Provide the [x, y] coordinate of the cell's center where the given text is located.  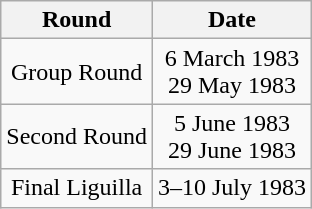
Final Liguilla [77, 188]
Second Round [77, 136]
3–10 July 1983 [232, 188]
Group Round [77, 72]
Date [232, 20]
6 March 198329 May 1983 [232, 72]
5 June 198329 June 1983 [232, 136]
Round [77, 20]
